Scan for the cell matching the given text and deliver its (x, y) coordinate at center. 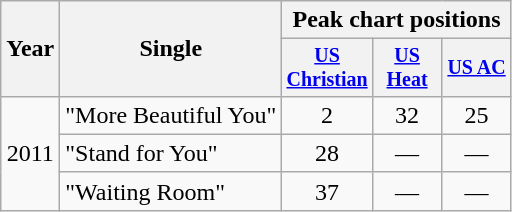
"Waiting Room" (171, 191)
US Heat (406, 68)
28 (328, 153)
Single (171, 49)
25 (476, 115)
2 (328, 115)
US Christian (328, 68)
US AC (476, 68)
37 (328, 191)
Year (30, 49)
"More Beautiful You" (171, 115)
Peak chart positions (397, 20)
"Stand for You" (171, 153)
32 (406, 115)
2011 (30, 153)
